Locate the cell with the specified text and output its [X, Y] center coordinate. 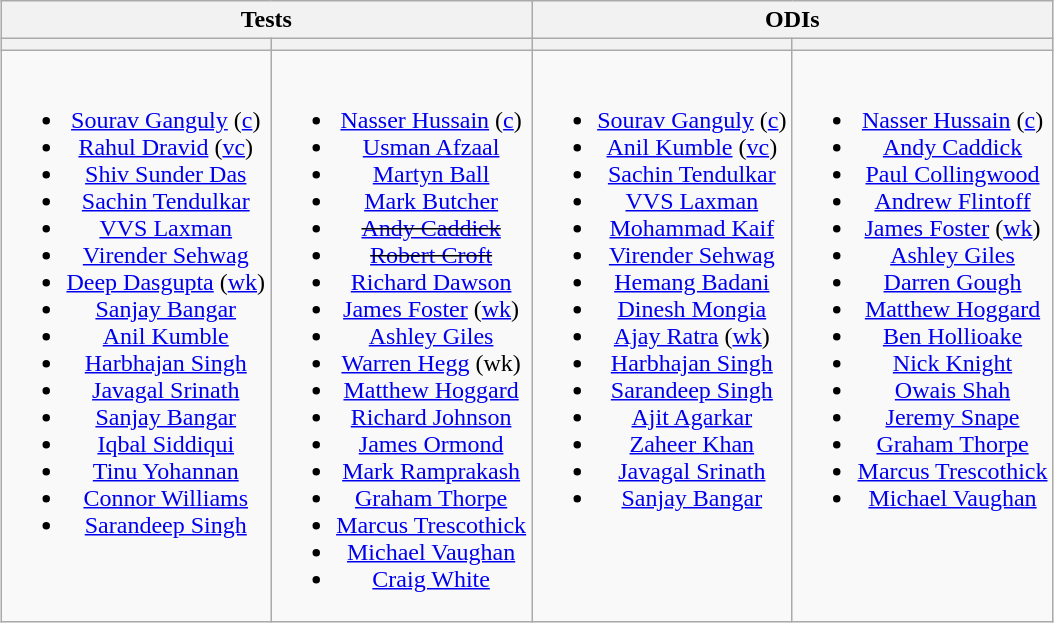
ODIs [792, 20]
Tests [266, 20]
